Scan for the cell matching the given text and deliver its (x, y) coordinate at center. 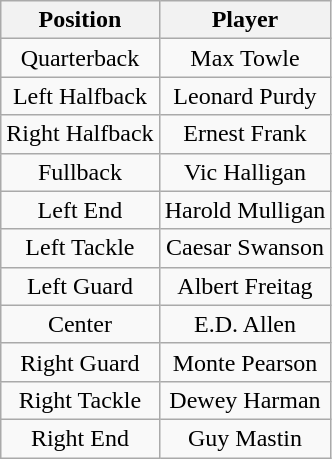
Position (80, 20)
Fullback (80, 172)
Guy Mastin (245, 438)
Albert Freitag (245, 286)
Left Halfback (80, 96)
Vic Halligan (245, 172)
Right End (80, 438)
Left End (80, 210)
Max Towle (245, 58)
Right Guard (80, 362)
Dewey Harman (245, 400)
Harold Mulligan (245, 210)
Monte Pearson (245, 362)
Player (245, 20)
E.D. Allen (245, 324)
Right Tackle (80, 400)
Caesar Swanson (245, 248)
Leonard Purdy (245, 96)
Ernest Frank (245, 134)
Center (80, 324)
Left Guard (80, 286)
Right Halfback (80, 134)
Left Tackle (80, 248)
Quarterback (80, 58)
